Determine the [x, y] coordinate at the center of the cell enclosing the given text.  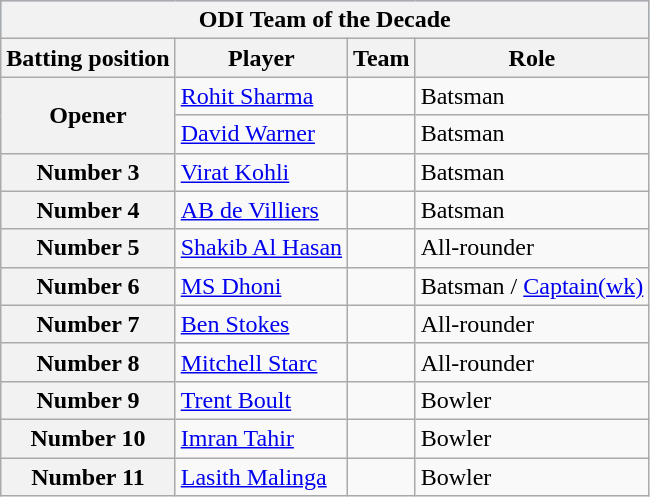
Number 6 [88, 286]
Number 9 [88, 400]
Opener [88, 115]
Ben Stokes [261, 324]
ODI Team of the Decade [325, 20]
Rohit Sharma [261, 96]
Number 11 [88, 477]
Number 4 [88, 210]
AB de Villiers [261, 210]
Batting position [88, 58]
Number 7 [88, 324]
Virat Kohli [261, 172]
Lasith Malinga [261, 477]
Mitchell Starc [261, 362]
Team [382, 58]
Number 10 [88, 438]
MS Dhoni [261, 286]
Player [261, 58]
David Warner [261, 134]
Number 3 [88, 172]
Role [532, 58]
Imran Tahir [261, 438]
Number 8 [88, 362]
Batsman / Captain(wk) [532, 286]
Shakib Al Hasan [261, 248]
Trent Boult [261, 400]
Number 5 [88, 248]
